Pinpoint the cell where the given text exists, returning its (x, y) midpoint coordinate. 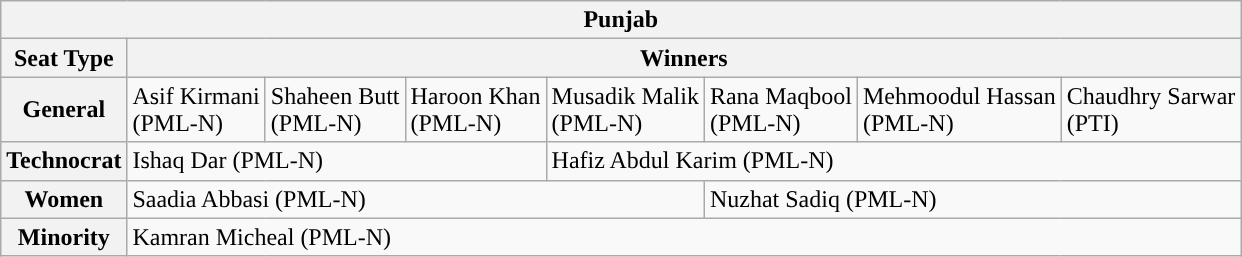
Minority (64, 237)
Musadik Malik(PML-N) (625, 110)
Shaheen Butt(PML-N) (335, 110)
Hafiz Abdul Karim (PML-N) (894, 161)
Haroon Khan(PML-N) (476, 110)
Nuzhat Sadiq (PML-N) (972, 199)
Kamran Micheal (PML-N) (684, 237)
Winners (684, 58)
Rana Maqbool(PML-N) (780, 110)
Women (64, 199)
Mehmoodul Hassan(PML-N) (959, 110)
Asif Kirmani(PML-N) (196, 110)
Seat Type (64, 58)
Technocrat (64, 161)
Ishaq Dar (PML-N) (336, 161)
General (64, 110)
Saadia Abbasi (PML-N) (416, 199)
Punjab (621, 20)
Chaudhry Sarwar(PTI) (1151, 110)
